Find where the given text appears and provide that cell's center as (X, Y) coordinate. 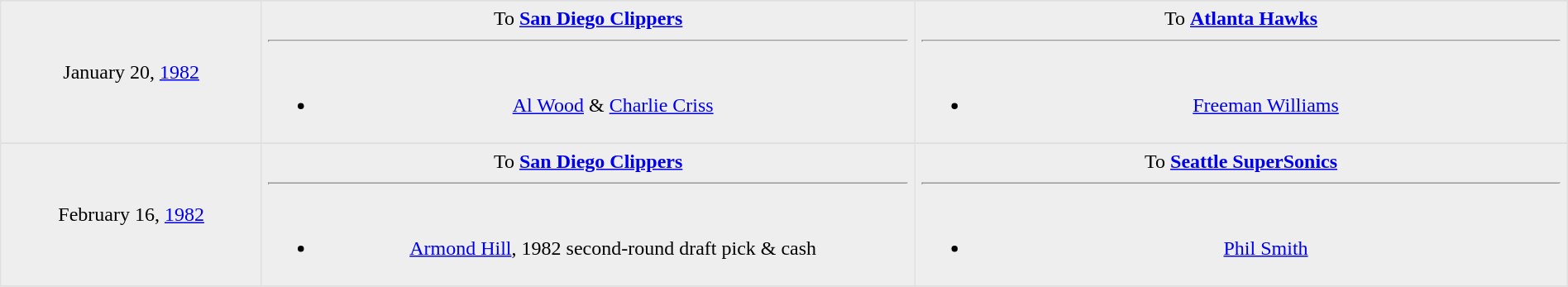
To San Diego ClippersAl Wood & Charlie Criss (587, 72)
January 20, 1982 (131, 72)
To San Diego ClippersArmond Hill, 1982 second-round draft pick & cash (587, 214)
February 16, 1982 (131, 214)
To Atlanta HawksFreeman Williams (1241, 72)
To Seattle SuperSonicsPhil Smith (1241, 214)
